Output the (X, Y) coordinate of the center of the cell containing the given text.  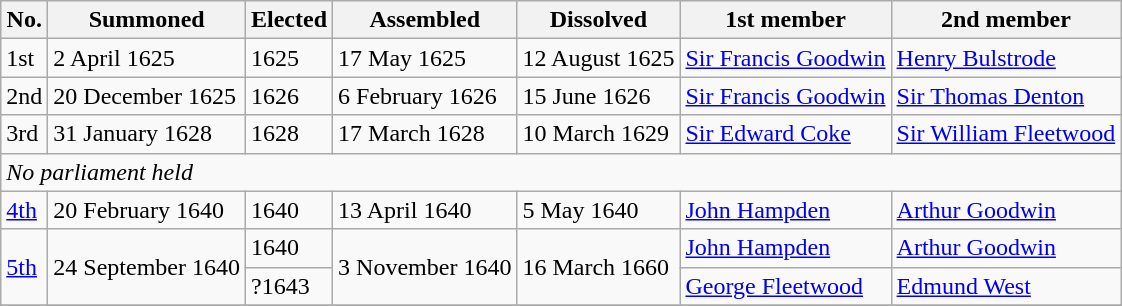
2 April 1625 (147, 58)
17 March 1628 (425, 134)
16 March 1660 (598, 267)
Sir William Fleetwood (1006, 134)
17 May 1625 (425, 58)
1st (24, 58)
Henry Bulstrode (1006, 58)
5 May 1640 (598, 210)
20 December 1625 (147, 96)
5th (24, 267)
12 August 1625 (598, 58)
2nd (24, 96)
6 February 1626 (425, 96)
4th (24, 210)
15 June 1626 (598, 96)
Assembled (425, 20)
3 November 1640 (425, 267)
1625 (290, 58)
24 September 1640 (147, 267)
20 February 1640 (147, 210)
Edmund West (1006, 286)
1628 (290, 134)
Dissolved (598, 20)
?1643 (290, 286)
No. (24, 20)
1626 (290, 96)
2nd member (1006, 20)
Elected (290, 20)
Sir Thomas Denton (1006, 96)
13 April 1640 (425, 210)
Sir Edward Coke (786, 134)
Summoned (147, 20)
3rd (24, 134)
31 January 1628 (147, 134)
1st member (786, 20)
10 March 1629 (598, 134)
No parliament held (561, 172)
George Fleetwood (786, 286)
